Detect which cell encompasses the target text, then output its [X, Y] center coordinate. 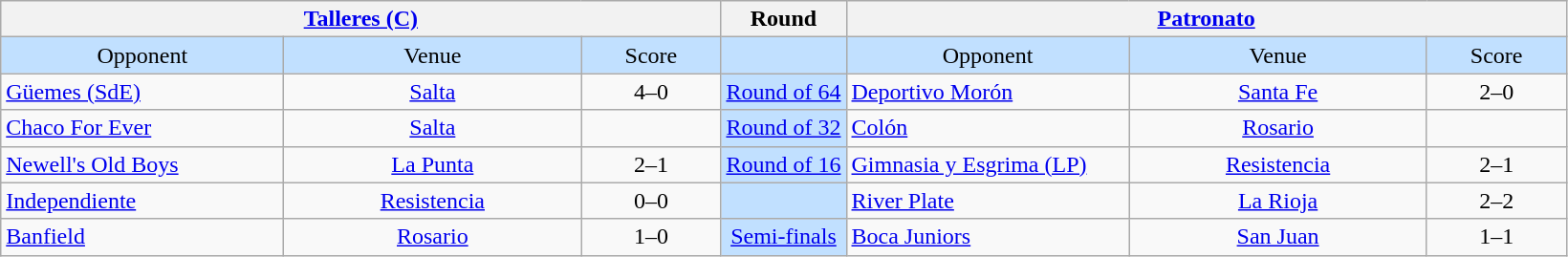
4–0 [651, 92]
River Plate [988, 201]
2–2 [1496, 201]
Santa Fe [1277, 92]
Gimnasia y Esgrima (LP) [988, 164]
Round of 32 [784, 128]
1–0 [651, 237]
Round of 16 [784, 164]
San Juan [1277, 237]
Independiente [142, 201]
Güemes (SdE) [142, 92]
Patronato [1207, 19]
Semi-finals [784, 237]
Boca Juniors [988, 237]
Colón [988, 128]
1–1 [1496, 237]
La Punta [432, 164]
2–0 [1496, 92]
Chaco For Ever [142, 128]
Round of 64 [784, 92]
Round [784, 19]
La Rioja [1277, 201]
Newell's Old Boys [142, 164]
Deportivo Morón [988, 92]
Banfield [142, 237]
0–0 [651, 201]
Talleres (C) [361, 19]
